Return the [X, Y] coordinate for the center point of the cell that contains the specified text.  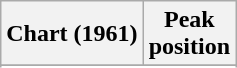
Peakposition [189, 34]
Chart (1961) [72, 34]
